Output the (X, Y) coordinate of the center of the cell containing the given text.  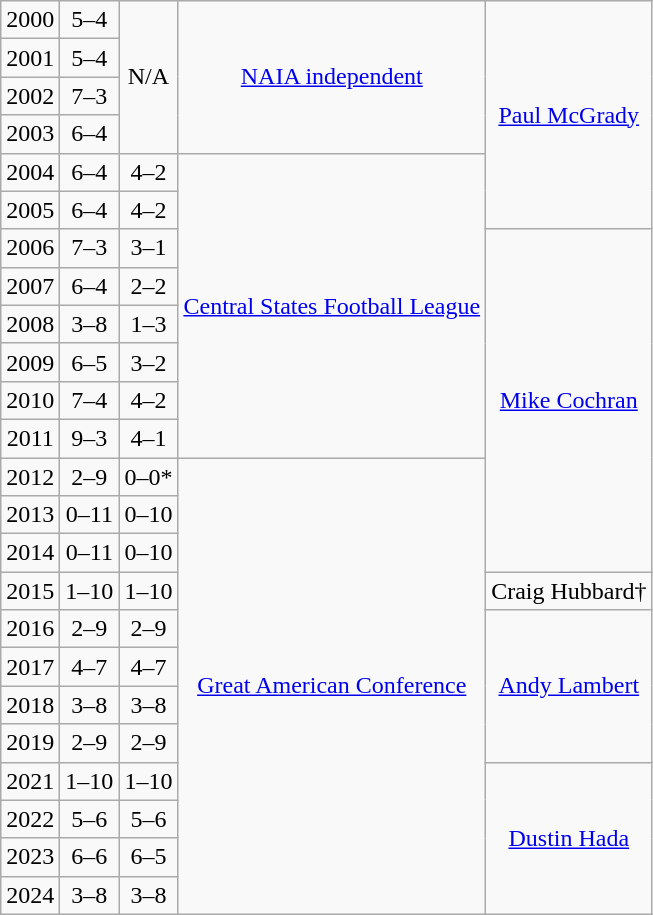
Paul McGrady (569, 115)
2005 (30, 210)
NAIA independent (332, 77)
2011 (30, 438)
2019 (30, 743)
2017 (30, 667)
Craig Hubbard† (569, 591)
2002 (30, 96)
2010 (30, 400)
7–4 (90, 400)
2021 (30, 781)
2018 (30, 705)
Dustin Hada (569, 838)
0–0* (148, 477)
9–3 (90, 438)
2001 (30, 58)
2022 (30, 819)
2008 (30, 324)
2007 (30, 286)
2016 (30, 629)
2–2 (148, 286)
N/A (148, 77)
Great American Conference (332, 686)
2000 (30, 20)
2024 (30, 895)
2014 (30, 553)
2013 (30, 515)
2006 (30, 248)
2004 (30, 172)
Mike Cochran (569, 400)
Central States Football League (332, 305)
Andy Lambert (569, 686)
3–2 (148, 362)
1–3 (148, 324)
2003 (30, 134)
2015 (30, 591)
2023 (30, 857)
6–6 (90, 857)
2009 (30, 362)
3–1 (148, 248)
4–1 (148, 438)
2012 (30, 477)
